Return the [X, Y] coordinate for the center point of the cell that contains the specified text.  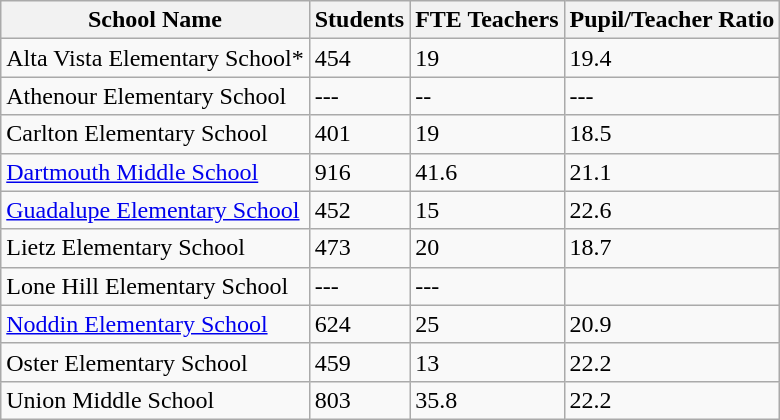
25 [487, 324]
Union Middle School [155, 400]
454 [359, 58]
FTE Teachers [487, 20]
22.6 [672, 210]
401 [359, 134]
Guadalupe Elementary School [155, 210]
Carlton Elementary School [155, 134]
41.6 [487, 172]
Lietz Elementary School [155, 248]
13 [487, 362]
Alta Vista Elementary School* [155, 58]
35.8 [487, 400]
Noddin Elementary School [155, 324]
Dartmouth Middle School [155, 172]
Pupil/Teacher Ratio [672, 20]
20.9 [672, 324]
21.1 [672, 172]
459 [359, 362]
18.7 [672, 248]
School Name [155, 20]
20 [487, 248]
19.4 [672, 58]
15 [487, 210]
Lone Hill Elementary School [155, 286]
803 [359, 400]
473 [359, 248]
18.5 [672, 134]
Oster Elementary School [155, 362]
Students [359, 20]
Athenour Elementary School [155, 96]
-- [487, 96]
452 [359, 210]
916 [359, 172]
624 [359, 324]
